Find where the given text appears and provide that cell's center as [x, y] coordinate. 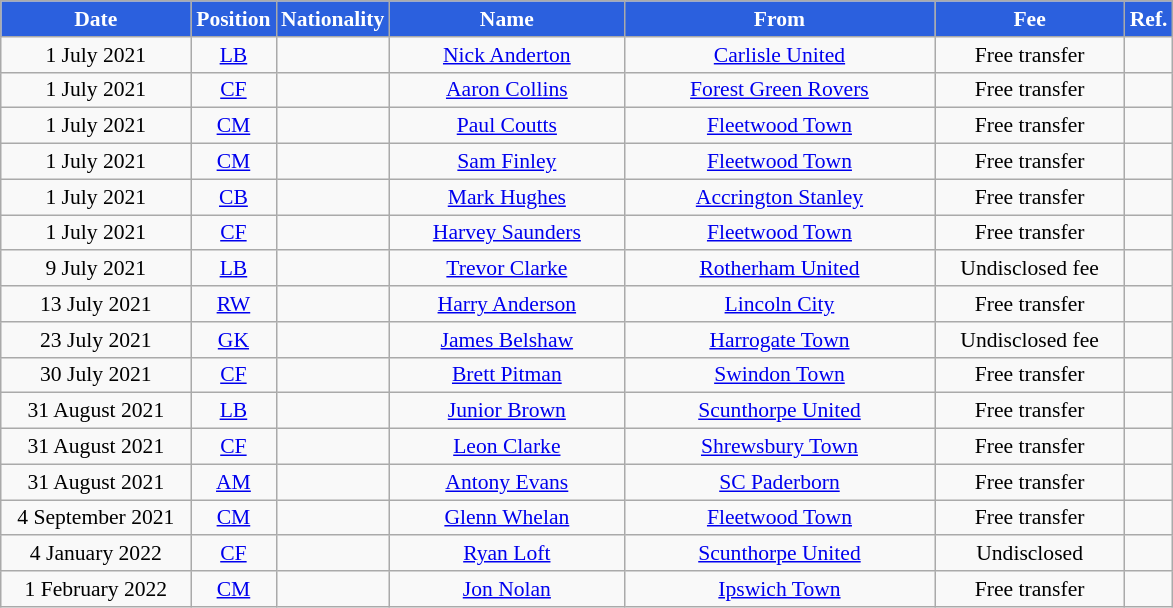
Jon Nolan [506, 589]
Junior Brown [506, 411]
30 July 2021 [96, 375]
1 February 2022 [96, 589]
Date [96, 19]
James Belshaw [506, 340]
Accrington Stanley [779, 197]
13 July 2021 [96, 304]
Swindon Town [779, 375]
Harrogate Town [779, 340]
Harvey Saunders [506, 233]
Forest Green Rovers [779, 90]
Fee [1030, 19]
GK [234, 340]
Brett Pitman [506, 375]
Sam Finley [506, 162]
23 July 2021 [96, 340]
Rotherham United [779, 269]
Antony Evans [506, 482]
Mark Hughes [506, 197]
Position [234, 19]
Carlisle United [779, 55]
From [779, 19]
Harry Anderson [506, 304]
Name [506, 19]
RW [234, 304]
Undisclosed [1030, 554]
Aaron Collins [506, 90]
Ryan Loft [506, 554]
Ipswich Town [779, 589]
Trevor Clarke [506, 269]
Paul Coutts [506, 126]
Shrewsbury Town [779, 447]
Lincoln City [779, 304]
CB [234, 197]
4 January 2022 [96, 554]
Nationality [332, 19]
4 September 2021 [96, 518]
Nick Anderton [506, 55]
9 July 2021 [96, 269]
SC Paderborn [779, 482]
Glenn Whelan [506, 518]
AM [234, 482]
Ref. [1149, 19]
Leon Clarke [506, 447]
